Return (x, y) of the center of cell containing provided text 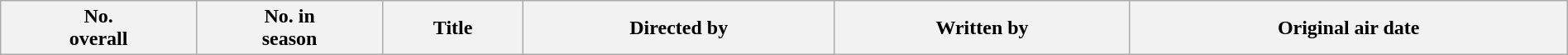
No. inseason (289, 28)
Directed by (678, 28)
Written by (982, 28)
Title (453, 28)
No.overall (99, 28)
Original air date (1348, 28)
